Detect which cell encompasses the target text, then output its [x, y] center coordinate. 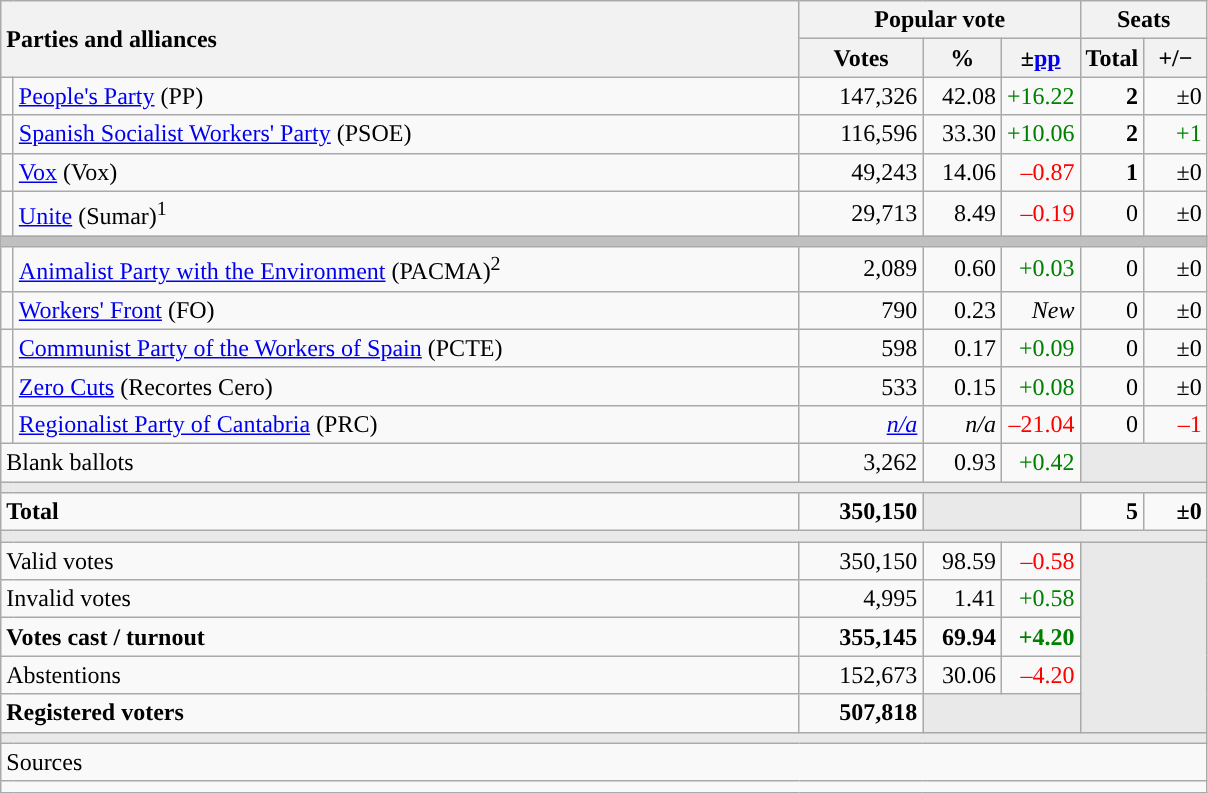
0.93 [962, 462]
Registered voters [400, 713]
Parties and alliances [400, 39]
598 [861, 348]
69.94 [962, 637]
Votes cast / turnout [400, 637]
+0.03 [1040, 270]
98.59 [962, 561]
+10.06 [1040, 134]
Vox (Vox) [406, 172]
Valid votes [400, 561]
Spanish Socialist Workers' Party (PSOE) [406, 134]
30.06 [962, 675]
0.23 [962, 310]
0.60 [962, 270]
Zero Cuts (Recortes Cero) [406, 386]
147,326 [861, 96]
0.15 [962, 386]
3,262 [861, 462]
Seats [1144, 20]
New [1040, 310]
–21.04 [1040, 424]
1.41 [962, 599]
% [962, 58]
Blank ballots [400, 462]
–1 [1176, 424]
152,673 [861, 675]
14.06 [962, 172]
Votes [861, 58]
533 [861, 386]
+1 [1176, 134]
±pp [1040, 58]
116,596 [861, 134]
Popular vote [940, 20]
+4.20 [1040, 637]
Sources [604, 762]
–0.58 [1040, 561]
–0.87 [1040, 172]
+0.09 [1040, 348]
29,713 [861, 214]
+/− [1176, 58]
2,089 [861, 270]
Regionalist Party of Cantabria (PRC) [406, 424]
49,243 [861, 172]
Workers' Front (FO) [406, 310]
+16.22 [1040, 96]
+0.08 [1040, 386]
1 [1112, 172]
4,995 [861, 599]
–0.19 [1040, 214]
+0.42 [1040, 462]
355,145 [861, 637]
33.30 [962, 134]
Communist Party of the Workers of Spain (PCTE) [406, 348]
Unite (Sumar)1 [406, 214]
+0.58 [1040, 599]
–4.20 [1040, 675]
Invalid votes [400, 599]
People's Party (PP) [406, 96]
Abstentions [400, 675]
790 [861, 310]
42.08 [962, 96]
507,818 [861, 713]
8.49 [962, 214]
5 [1112, 512]
0.17 [962, 348]
Animalist Party with the Environment (PACMA)2 [406, 270]
